Identify which cell holds the provided text, then report its [x, y] central coordinate. 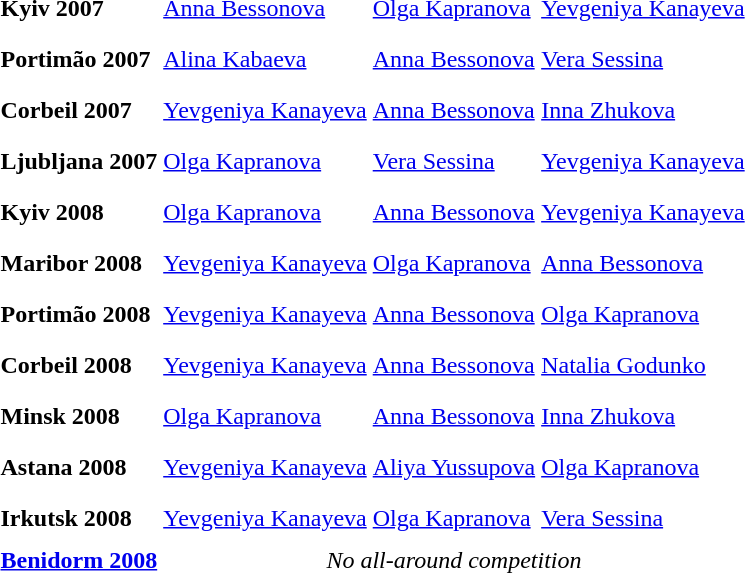
Alina Kabaeva [266, 59]
Vera Sessina [454, 161]
Aliya Yussupova [454, 467]
